Return the [X, Y] coordinate for the center point of the cell that contains the specified text.  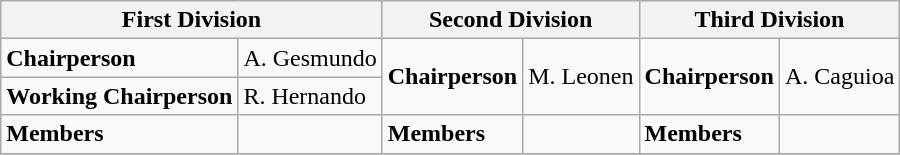
M. Leonen [581, 77]
A. Gesmundo [310, 58]
R. Hernando [310, 96]
A. Caguioa [839, 77]
Working Chairperson [120, 96]
First Division [192, 20]
Third Division [770, 20]
Second Division [510, 20]
